Search for the cell housing the specified text and yield its [x, y] center coordinate. 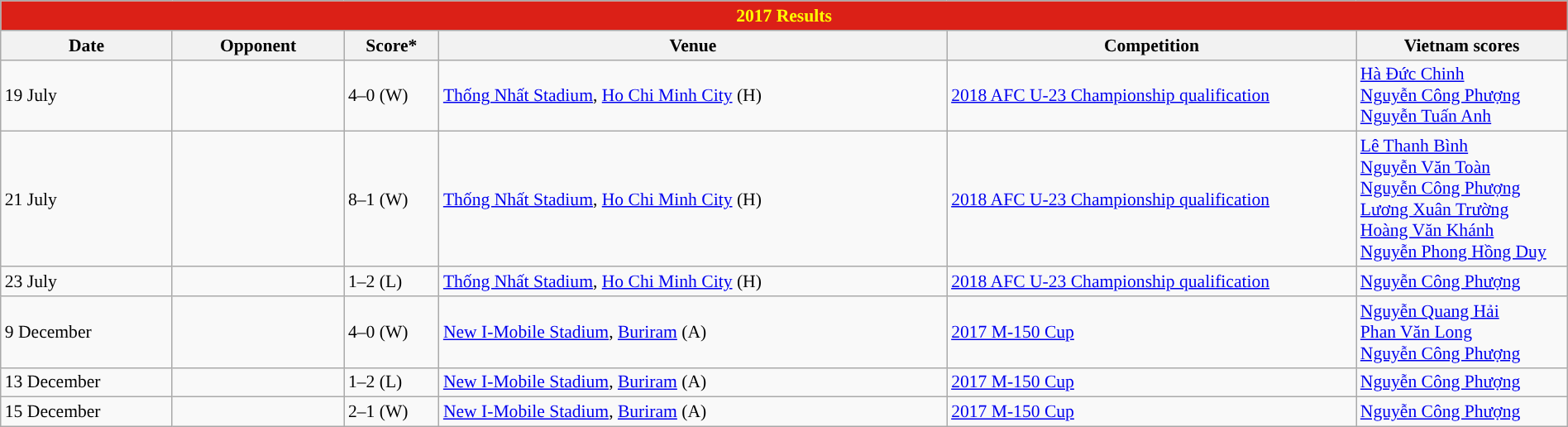
21 July [87, 199]
Score* [392, 46]
Nguyễn Quang Hải Phan Văn Long Nguyễn Công Phượng [1462, 333]
15 December [87, 412]
13 December [87, 382]
Hà Đức Chinh Nguyễn Công Phượng Nguyễn Tuấn Anh [1462, 96]
19 July [87, 96]
2017 Results [784, 16]
Vietnam scores [1462, 46]
Competition [1151, 46]
23 July [87, 281]
9 December [87, 333]
8–1 (W) [392, 199]
Lê Thanh Bình Nguyễn Văn Toàn Nguyễn Công Phượng Lương Xuân Trường Hoàng Văn Khánh Nguyễn Phong Hồng Duy [1462, 199]
Date [87, 46]
Venue [693, 46]
2–1 (W) [392, 412]
Opponent [258, 46]
